Identify which cell holds the provided text, then report its [X, Y] central coordinate. 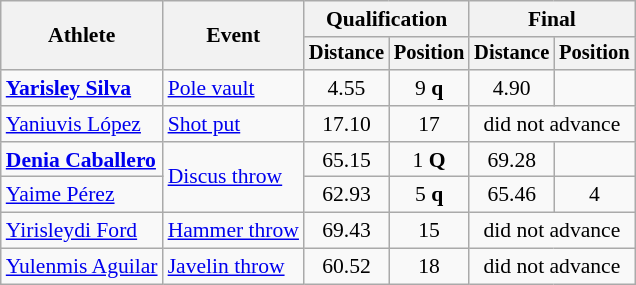
60.52 [346, 267]
62.93 [346, 195]
17.10 [346, 124]
69.28 [512, 160]
Shot put [234, 124]
Denia Caballero [82, 160]
65.15 [346, 160]
Yirisleydi Ford [82, 231]
Athlete [82, 36]
Qualification [386, 19]
4 [594, 195]
Pole vault [234, 88]
Final [552, 19]
17 [429, 124]
Yaime Pérez [82, 195]
4.55 [346, 88]
Yulenmis Aguilar [82, 267]
Event [234, 36]
Yaniuvis López [82, 124]
Hammer throw [234, 231]
1 Q [429, 160]
Javelin throw [234, 267]
69.43 [346, 231]
Discus throw [234, 178]
Yarisley Silva [82, 88]
5 q [429, 195]
18 [429, 267]
9 q [429, 88]
4.90 [512, 88]
65.46 [512, 195]
15 [429, 231]
